Extract the (x, y) coordinate from the center of the cell holding the provided text.  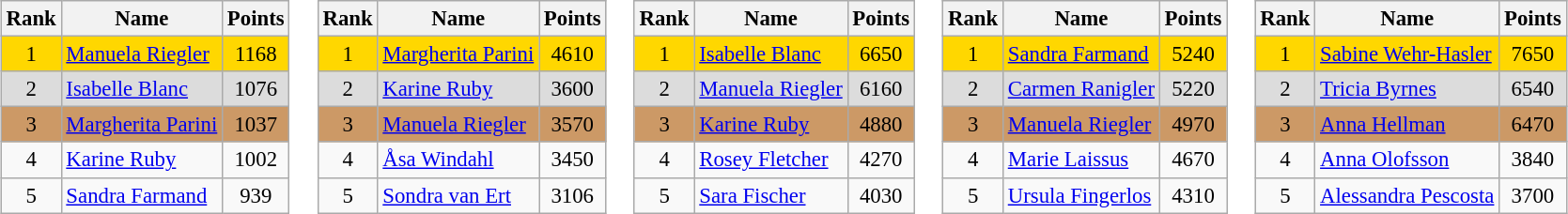
Sondra van Ert (458, 195)
5220 (1193, 89)
Anna Olofsson (1407, 160)
4880 (881, 125)
6540 (1533, 89)
1076 (256, 89)
Anna Hellman (1407, 125)
3700 (1533, 195)
1002 (256, 160)
4030 (881, 195)
7650 (1533, 54)
3570 (573, 125)
Sabine Wehr-Hasler (1407, 54)
Rosey Fletcher (770, 160)
Åsa Windahl (458, 160)
6160 (881, 89)
Carmen Ranigler (1080, 89)
1037 (256, 125)
939 (256, 195)
Marie Laissus (1080, 160)
3450 (573, 160)
Alessandra Pescosta (1407, 195)
3106 (573, 195)
Sara Fischer (770, 195)
6650 (881, 54)
1168 (256, 54)
4670 (1193, 160)
Ursula Fingerlos (1080, 195)
Tricia Byrnes (1407, 89)
6470 (1533, 125)
3600 (573, 89)
5240 (1193, 54)
4310 (1193, 195)
4610 (573, 54)
4970 (1193, 125)
4270 (881, 160)
3840 (1533, 160)
